Return the (x, y) coordinate for the center point of the cell that contains the specified text.  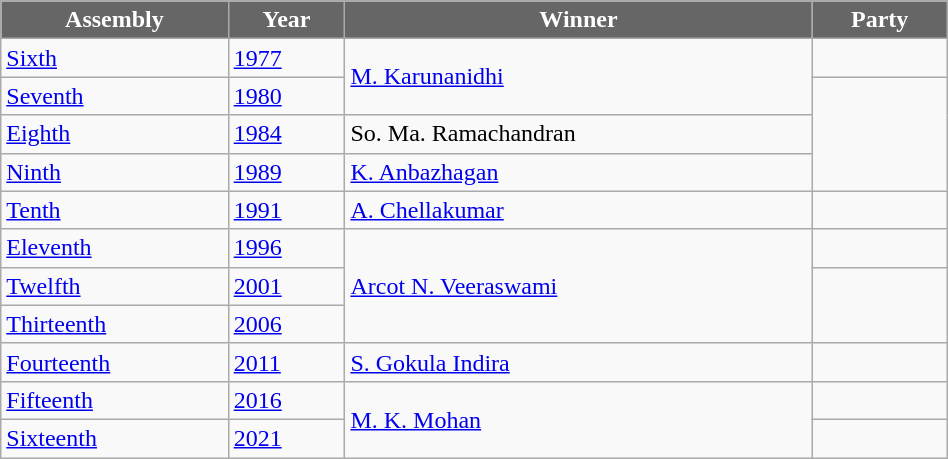
1977 (286, 58)
2021 (286, 438)
2016 (286, 400)
Ninth (114, 172)
Eighth (114, 134)
S. Gokula Indira (578, 362)
Seventh (114, 96)
Tenth (114, 210)
M. Karunanidhi (578, 77)
Winner (578, 20)
Eleventh (114, 248)
Arcot N. Veeraswami (578, 286)
2011 (286, 362)
1989 (286, 172)
Fourteenth (114, 362)
Sixth (114, 58)
Thirteenth (114, 324)
1996 (286, 248)
Sixteenth (114, 438)
Year (286, 20)
1984 (286, 134)
Assembly (114, 20)
Party (880, 20)
So. Ma. Ramachandran (578, 134)
M. K. Mohan (578, 419)
Fifteenth (114, 400)
A. Chellakumar (578, 210)
1980 (286, 96)
K. Anbazhagan (578, 172)
2001 (286, 286)
1991 (286, 210)
Twelfth (114, 286)
2006 (286, 324)
